Search for the cell housing the specified text and yield its [x, y] center coordinate. 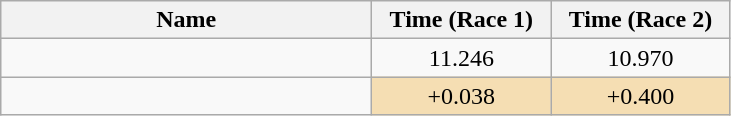
10.970 [640, 58]
Time (Race 1) [462, 20]
+0.038 [462, 96]
11.246 [462, 58]
Name [186, 20]
Time (Race 2) [640, 20]
+0.400 [640, 96]
